Scan for the cell matching the given text and deliver its (x, y) coordinate at center. 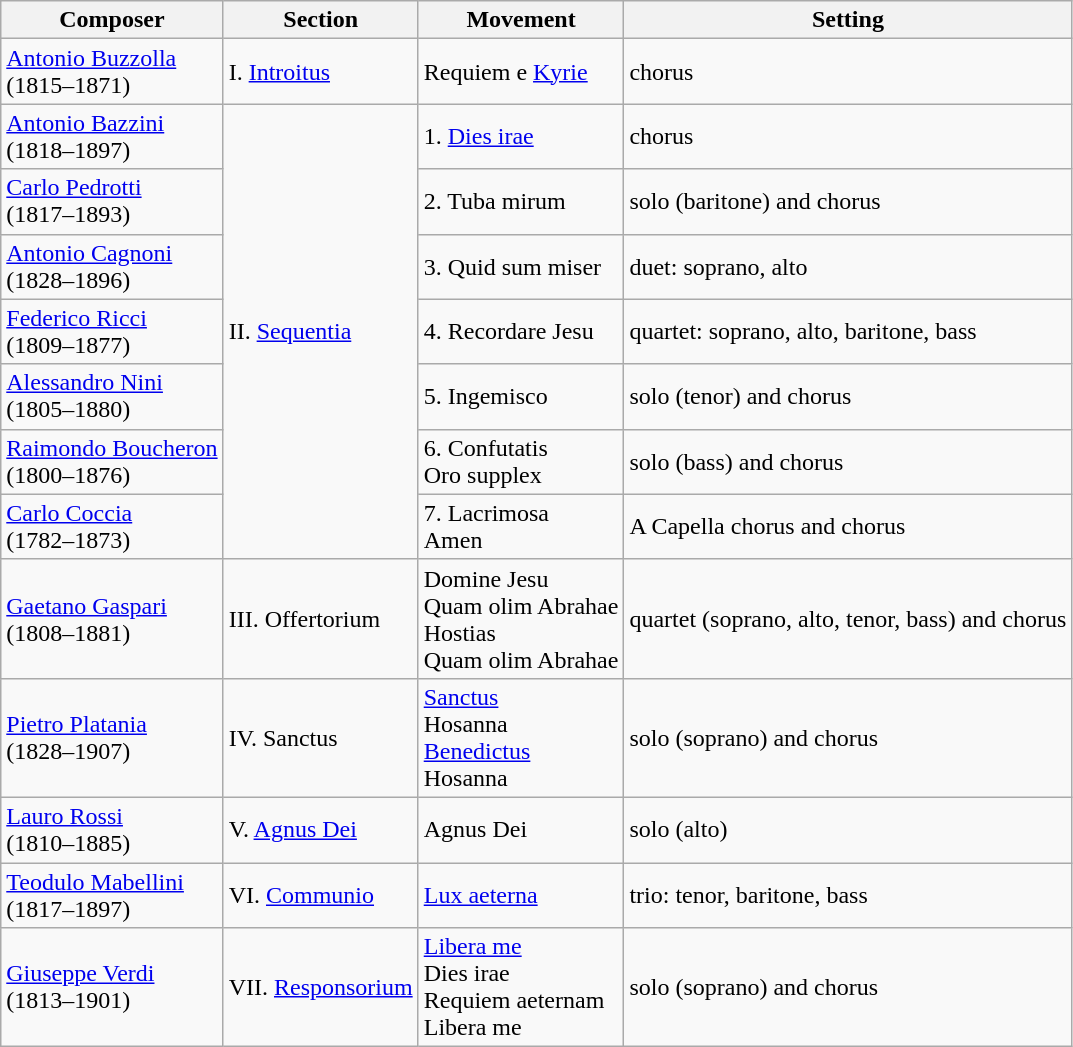
2. Tuba mirum (521, 202)
solo (tenor) and chorus (848, 396)
Antonio Cagnoni(1828–1896) (112, 266)
V. Agnus Dei (320, 830)
III. Offertorium (320, 618)
Teodulo Mabellini(1817–1897) (112, 894)
Alessandro Nini(1805–1880) (112, 396)
Libera meDies iraeRequiem aeternamLibera me (521, 988)
Federico Ricci(1809–1877) (112, 332)
Antonio Bazzini(1818–1897) (112, 136)
4. Recordare Jesu (521, 332)
Agnus Dei (521, 830)
VII. Responsorium (320, 988)
solo (baritone) and chorus (848, 202)
Movement (521, 20)
solo (bass) and chorus (848, 462)
SanctusHosannaBenedictusHosanna (521, 738)
Lux aeterna (521, 894)
7. LacrimosaAmen (521, 526)
3. Quid sum miser (521, 266)
solo (alto) (848, 830)
IV. Sanctus (320, 738)
Gaetano Gaspari(1808–1881) (112, 618)
quartet: soprano, alto, baritone, bass (848, 332)
Requiem e Kyrie (521, 72)
trio: tenor, baritone, bass (848, 894)
Setting (848, 20)
quartet (soprano, alto, tenor, bass) and chorus (848, 618)
5. Ingemisco (521, 396)
Carlo Pedrotti(1817–1893) (112, 202)
Raimondo Boucheron(1800–1876) (112, 462)
Composer (112, 20)
6. ConfutatisOro supplex (521, 462)
Section (320, 20)
duet: soprano, alto (848, 266)
Giuseppe Verdi(1813–1901) (112, 988)
Domine JesuQuam olim AbrahaeHostiasQuam olim Abrahae (521, 618)
VI. Communio (320, 894)
Pietro Platania(1828–1907) (112, 738)
II. Sequentia (320, 332)
Carlo Coccia(1782–1873) (112, 526)
Lauro Rossi(1810–1885) (112, 830)
Antonio Buzzolla(1815–1871) (112, 72)
I. Introitus (320, 72)
1. Dies irae (521, 136)
A Capella chorus and chorus (848, 526)
